Detect which cell encompasses the target text, then output its (x, y) center coordinate. 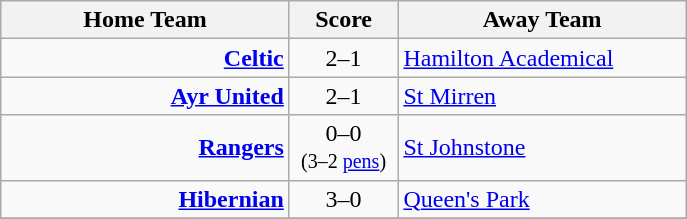
Score (344, 20)
St Johnstone (542, 148)
Ayr United (146, 96)
Away Team (542, 20)
Hamilton Academical (542, 58)
Celtic (146, 58)
Home Team (146, 20)
St Mirren (542, 96)
3–0 (344, 199)
Rangers (146, 148)
Queen's Park (542, 199)
Hibernian (146, 199)
0–0 (3–2 pens) (344, 148)
